Detect which cell encompasses the target text, then output its (X, Y) center coordinate. 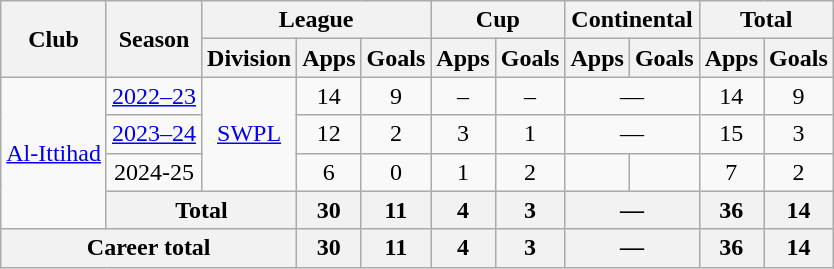
Career total (149, 248)
Cup (498, 20)
15 (731, 134)
League (316, 20)
2022–23 (154, 96)
Division (250, 58)
Club (54, 39)
6 (329, 172)
0 (396, 172)
SWPL (250, 134)
Al-Ittihad (54, 153)
Season (154, 39)
7 (731, 172)
2024-25 (154, 172)
Continental (632, 20)
12 (329, 134)
2023–24 (154, 134)
